Provide the [X, Y] coordinate of the cell's center where the given text is located.  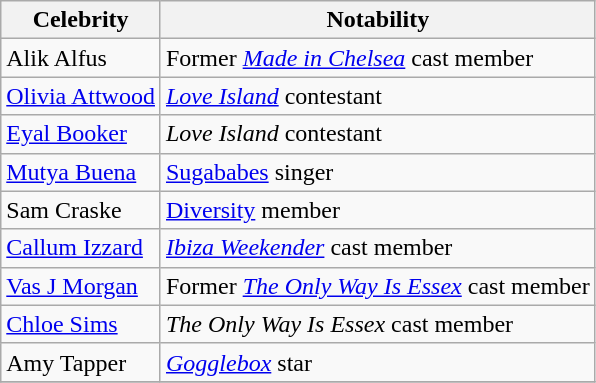
Former The Only Way Is Essex cast member [378, 286]
Amy Tapper [81, 362]
Notability [378, 20]
Alik Alfus [81, 58]
Former Made in Chelsea cast member [378, 58]
Gogglebox star [378, 362]
Diversity member [378, 210]
Eyal Booker [81, 134]
Sam Craske [81, 210]
Callum Izzard [81, 248]
Mutya Buena [81, 172]
Ibiza Weekender cast member [378, 248]
Vas J Morgan [81, 286]
The Only Way Is Essex cast member [378, 324]
Olivia Attwood [81, 96]
Chloe Sims [81, 324]
Celebrity [81, 20]
Sugababes singer [378, 172]
